From the cell containing the given text, extract its center point as (X, Y) coordinate. 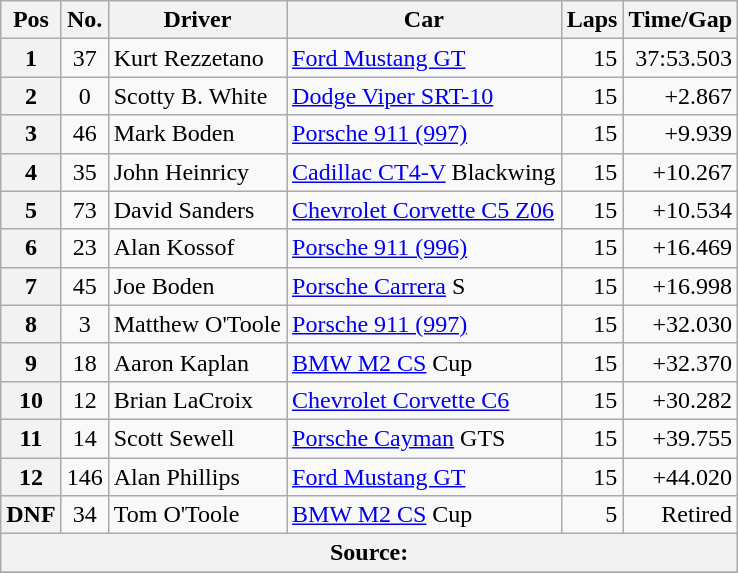
46 (84, 134)
+10.267 (680, 172)
Laps (592, 20)
Porsche 911 (996) (424, 248)
2 (31, 96)
Cadillac CT4-V Blackwing (424, 172)
Car (424, 20)
10 (31, 400)
Porsche Carrera S (424, 286)
35 (84, 172)
37 (84, 58)
John Heinricy (197, 172)
Brian LaCroix (197, 400)
18 (84, 362)
11 (31, 438)
+44.020 (680, 477)
Aaron Kaplan (197, 362)
Tom O'Toole (197, 515)
8 (31, 324)
Alan Kossof (197, 248)
+30.282 (680, 400)
45 (84, 286)
Driver (197, 20)
23 (84, 248)
73 (84, 210)
Scott Sewell (197, 438)
Chevrolet Corvette C5 Z06 (424, 210)
+2.867 (680, 96)
Alan Phillips (197, 477)
7 (31, 286)
Matthew O'Toole (197, 324)
0 (84, 96)
Porsche Cayman GTS (424, 438)
Scotty B. White (197, 96)
14 (84, 438)
Mark Boden (197, 134)
Chevrolet Corvette C6 (424, 400)
+39.755 (680, 438)
6 (31, 248)
Source: (370, 553)
146 (84, 477)
DNF (31, 515)
+9.939 (680, 134)
+32.030 (680, 324)
9 (31, 362)
Time/Gap (680, 20)
Dodge Viper SRT-10 (424, 96)
+16.469 (680, 248)
1 (31, 58)
No. (84, 20)
Pos (31, 20)
+16.998 (680, 286)
+32.370 (680, 362)
Joe Boden (197, 286)
David Sanders (197, 210)
Retired (680, 515)
+10.534 (680, 210)
Kurt Rezzetano (197, 58)
37:53.503 (680, 58)
4 (31, 172)
34 (84, 515)
